Return the (X, Y) coordinate for the center point of the cell that contains the specified text.  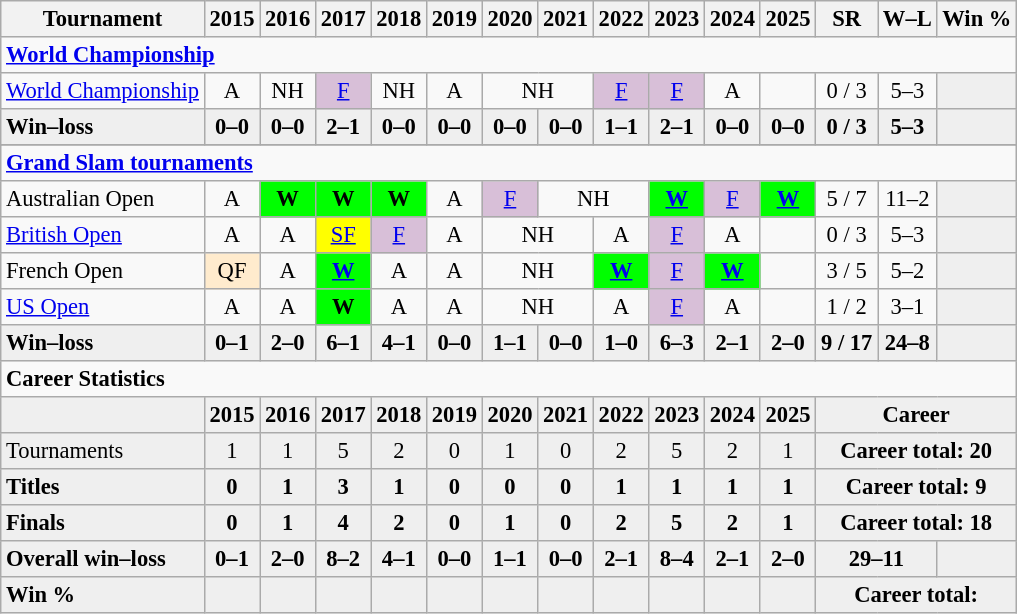
Finals (102, 523)
6–1 (343, 343)
Career total: 18 (916, 523)
Career total: 9 (916, 487)
Career Statistics (509, 379)
French Open (102, 271)
3–1 (908, 307)
SF (343, 235)
29–11 (876, 559)
8–2 (343, 559)
11–2 (908, 199)
Grand Slam tournaments (509, 163)
Titles (102, 487)
6–3 (677, 343)
Tournament (102, 19)
Career total: 20 (916, 451)
9 / 17 (847, 343)
SR (847, 19)
1 / 2 (847, 307)
Australian Open (102, 199)
24–8 (908, 343)
5 / 7 (847, 199)
1–0 (621, 343)
Career (916, 415)
Tournaments (102, 451)
8–4 (677, 559)
W–L (908, 19)
British Open (102, 235)
4 (343, 523)
3 (343, 487)
US Open (102, 307)
Overall win–loss (102, 559)
3 / 5 (847, 271)
QF (232, 271)
5–2 (908, 271)
Career total: (916, 595)
